Find where the given text appears and provide that cell's center as (x, y) coordinate. 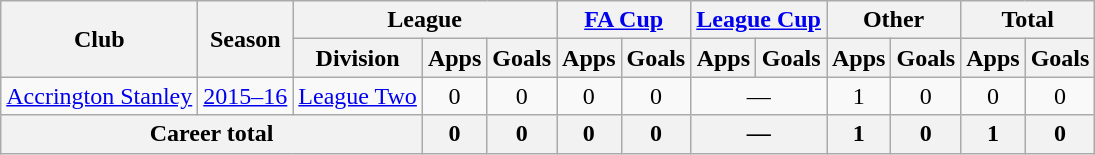
League Two (358, 96)
Club (100, 39)
Accrington Stanley (100, 96)
Other (893, 20)
Career total (212, 134)
Season (246, 39)
League (425, 20)
League Cup (759, 20)
Division (358, 58)
Total (1028, 20)
2015–16 (246, 96)
FA Cup (624, 20)
